Provide the [x, y] coordinate of the cell's center where the given text is located.  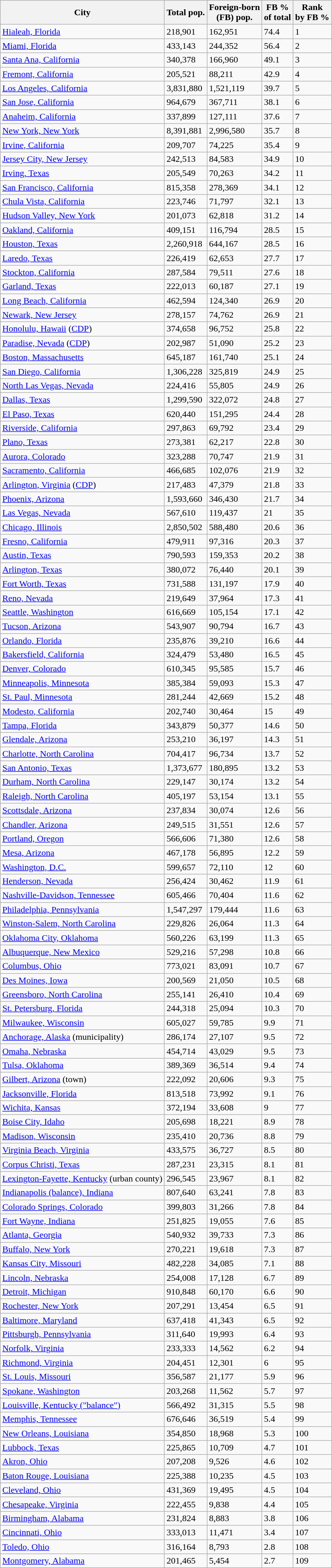
28 [312, 414]
644,167 [235, 244]
Riverside, California [83, 428]
23 [312, 343]
20.6 [278, 527]
89 [312, 1277]
56 [312, 810]
42 [312, 612]
96 [312, 1377]
205,549 [186, 173]
51,090 [235, 343]
Cleveland, Ohio [83, 1490]
5,454 [235, 1561]
12,301 [235, 1363]
20.3 [278, 541]
540,932 [186, 1235]
109 [312, 1561]
346,430 [235, 499]
Hialeah, Florida [83, 32]
36,727 [235, 1150]
296,545 [186, 1179]
41 [312, 598]
Kansas City, Missouri [83, 1263]
70,747 [235, 456]
Omaha, Nebraska [83, 1051]
27.6 [278, 272]
75 [312, 1079]
102 [312, 1462]
127,111 [235, 116]
Boise City, Idaho [83, 1122]
30,462 [235, 881]
62 [312, 895]
254,008 [186, 1277]
11,562 [235, 1391]
Minneapolis, Minnesota [83, 683]
36,519 [235, 1419]
566,492 [186, 1405]
1,299,590 [186, 400]
107 [312, 1532]
New York, New York [83, 131]
13.1 [278, 796]
47,379 [235, 485]
385,384 [186, 683]
270,221 [186, 1249]
Irvine, California [83, 145]
27,107 [235, 1037]
56.4 [278, 46]
Spokane, Washington [83, 1391]
Norfolk, Virginia [83, 1349]
19,993 [235, 1334]
34.2 [278, 173]
200,569 [186, 980]
807,640 [186, 1193]
323,288 [186, 456]
34,085 [235, 1263]
6.6 [278, 1292]
340,378 [186, 60]
235,410 [186, 1136]
73 [312, 1051]
14.6 [278, 725]
30,174 [235, 782]
482,228 [186, 1263]
65 [312, 938]
81 [312, 1164]
Irving, Texas [83, 173]
Lincoln, Nebraska [83, 1277]
100 [312, 1433]
374,658 [186, 329]
454,714 [186, 1051]
69 [312, 994]
201,073 [186, 216]
3.8 [278, 1518]
5.3 [278, 1433]
11.9 [278, 881]
223,746 [186, 202]
El Paso, Texas [83, 414]
53,154 [235, 796]
207,291 [186, 1306]
106 [312, 1518]
Oklahoma City, Oklahoma [83, 938]
1,593,660 [186, 499]
222,455 [186, 1504]
16.7 [278, 626]
645,187 [186, 357]
102,076 [235, 471]
1,547,297 [186, 910]
30 [312, 442]
33,608 [235, 1108]
15.7 [278, 669]
91 [312, 1306]
19,618 [235, 1249]
201,465 [186, 1561]
96,734 [235, 754]
38 [312, 555]
Richmond, Virginia [83, 1363]
124,340 [235, 301]
610,345 [186, 669]
Orlando, Florida [83, 640]
45 [312, 655]
Raleigh, North Carolina [83, 796]
337,899 [186, 116]
44 [312, 640]
281,244 [186, 697]
1,306,228 [186, 371]
17 [312, 258]
813,518 [186, 1093]
433,575 [186, 1150]
50,377 [235, 725]
311,640 [186, 1334]
77 [312, 1108]
95 [312, 1363]
23,315 [235, 1164]
New Orleans, Louisiana [83, 1433]
Lubbock, Texas [83, 1447]
9.4 [278, 1065]
20,606 [235, 1079]
14,562 [235, 1349]
24 [312, 357]
2,260,918 [186, 244]
37 [312, 541]
26,410 [235, 994]
466,685 [186, 471]
Miami, Florida [83, 46]
20.1 [278, 570]
7.1 [278, 1263]
297,863 [186, 428]
18 [312, 272]
Atlanta, Georgia [83, 1235]
40 [312, 584]
31,551 [235, 824]
249,515 [186, 824]
704,417 [186, 754]
567,610 [186, 513]
71 [312, 1023]
98 [312, 1405]
San Francisco, California [83, 187]
8,793 [235, 1546]
Durham, North Carolina [83, 782]
251,825 [186, 1221]
60,187 [235, 286]
92 [312, 1320]
324,479 [186, 655]
3 [312, 60]
27.1 [278, 286]
543,907 [186, 626]
33 [312, 485]
Paradise, Nevada (CDP) [83, 343]
16.6 [278, 640]
18,968 [235, 1433]
48 [312, 697]
70,263 [235, 173]
62,818 [235, 216]
19,055 [235, 1221]
95,585 [235, 669]
222,013 [186, 286]
Tulsa, Oklahoma [83, 1065]
79,511 [235, 272]
St. Petersburg, Florida [83, 1009]
217,483 [186, 485]
5.9 [278, 1377]
72,110 [235, 867]
20.2 [278, 555]
233,333 [186, 1349]
55,805 [235, 385]
616,669 [186, 612]
97 [312, 1391]
22 [312, 329]
50 [312, 725]
225,865 [186, 1447]
4 [312, 74]
Hudson Valley, New York [83, 216]
69,792 [235, 428]
57 [312, 824]
Colorado Springs, Colorado [83, 1207]
Foreign-born(FB) pop. [235, 13]
235,876 [186, 640]
Seattle, Washington [83, 612]
Reno, Nevada [83, 598]
Chesapeake, Virginia [83, 1504]
76,440 [235, 570]
Albuquerque, New Mexico [83, 952]
462,594 [186, 301]
7.6 [278, 1221]
Madison, Wisconsin [83, 1136]
60 [312, 867]
Fremont, California [83, 74]
7 [312, 116]
Aurora, Colorado [83, 456]
Dallas, Texas [83, 400]
Newark, New Jersey [83, 315]
Total pop. [186, 13]
96,752 [235, 329]
49 [312, 711]
10,235 [235, 1476]
10.4 [278, 994]
356,587 [186, 1377]
31,315 [235, 1405]
St. Paul, Minnesota [83, 697]
19,495 [235, 1490]
79 [312, 1136]
Wichita, Kansas [83, 1108]
203,268 [186, 1391]
1 [312, 32]
Los Angeles, California [83, 88]
333,013 [186, 1532]
479,911 [186, 541]
39,733 [235, 1235]
67 [312, 966]
Washington, D.C. [83, 867]
205,698 [186, 1122]
Tampa, Florida [83, 725]
San Antonio, Texas [83, 768]
676,646 [186, 1419]
202,987 [186, 343]
30,074 [235, 810]
5.5 [278, 1405]
90,794 [235, 626]
32.1 [278, 202]
9,838 [235, 1504]
Detroit, Michigan [83, 1292]
25.8 [278, 329]
11 [312, 173]
2.8 [278, 1546]
55 [312, 796]
Winston-Salem, North Carolina [83, 924]
2.7 [278, 1561]
224,416 [186, 385]
8,391,881 [186, 131]
Chandler, Arizona [83, 824]
179,444 [235, 910]
Columbus, Ohio [83, 966]
29 [312, 428]
13.7 [278, 754]
8,883 [235, 1518]
1,521,119 [235, 88]
St. Louis, Missouri [83, 1377]
105,154 [235, 612]
Milwaukee, Wisconsin [83, 1023]
219,649 [186, 598]
North Las Vegas, Nevada [83, 385]
90 [312, 1292]
25.2 [278, 343]
229,826 [186, 924]
Plano, Texas [83, 442]
Montgomery, Alabama [83, 1561]
City [83, 13]
19 [312, 286]
74,225 [235, 145]
159,353 [235, 555]
38.1 [278, 102]
Fort Wayne, Indiana [83, 1221]
21.7 [278, 499]
87 [312, 1249]
8.8 [278, 1136]
529,216 [186, 952]
2,850,502 [186, 527]
Anaheim, California [83, 116]
25,094 [235, 1009]
207,208 [186, 1462]
24.4 [278, 414]
131,197 [235, 584]
23,967 [235, 1179]
21,050 [235, 980]
25 [312, 371]
Oakland, California [83, 230]
560,226 [186, 938]
25.1 [278, 357]
80 [312, 1150]
85 [312, 1221]
21.8 [278, 485]
367,711 [235, 102]
Louisville, Kentucky ("balance") [83, 1405]
Scottsdale, Arizona [83, 810]
61 [312, 881]
49.1 [278, 60]
322,072 [235, 400]
Birmingham, Alabama [83, 1518]
73,992 [235, 1093]
9,526 [235, 1462]
10,709 [235, 1447]
8 [312, 131]
566,606 [186, 838]
3,831,880 [186, 88]
11,471 [235, 1532]
Mesa, Arizona [83, 853]
76 [312, 1093]
161,740 [235, 357]
83,091 [235, 966]
405,197 [186, 796]
46 [312, 669]
229,147 [186, 782]
14.3 [278, 740]
26 [312, 385]
225,388 [186, 1476]
27 [312, 400]
5.4 [278, 1419]
71,380 [235, 838]
399,803 [186, 1207]
Fort Worth, Texas [83, 584]
Portland, Oregon [83, 838]
San Diego, California [83, 371]
15.2 [278, 697]
68 [312, 980]
36 [312, 527]
12.2 [278, 853]
588,480 [235, 527]
San Jose, California [83, 102]
20,736 [235, 1136]
Philadelphia, Pennsylvania [83, 910]
Phoenix, Arizona [83, 499]
62,653 [235, 258]
218,901 [186, 32]
Sacramento, California [83, 471]
10 [312, 159]
39,210 [235, 640]
43 [312, 626]
Houston, Texas [83, 244]
74 [312, 1065]
343,879 [186, 725]
Des Moines, Iowa [83, 980]
237,834 [186, 810]
Chicago, Illinois [83, 527]
97,316 [235, 541]
39 [312, 570]
10.7 [278, 966]
964,679 [186, 102]
Pittsburgh, Pennsylvania [83, 1334]
6.7 [278, 1277]
10.3 [278, 1009]
9.3 [278, 1079]
Indianapolis (balance), Indiana [83, 1193]
166,960 [235, 60]
Virginia Beach, Virginia [83, 1150]
82 [312, 1179]
99 [312, 1419]
101 [312, 1447]
34.9 [278, 159]
1,373,677 [186, 768]
287,231 [186, 1164]
815,358 [186, 187]
3.4 [278, 1532]
56,895 [235, 853]
Corpus Christi, Texas [83, 1164]
Gilbert, Arizona (town) [83, 1079]
41,343 [235, 1320]
39.7 [278, 88]
433,143 [186, 46]
372,194 [186, 1108]
Rochester, New York [83, 1306]
57,298 [235, 952]
Tucson, Arizona [83, 626]
Boston, Massachusetts [83, 357]
105 [312, 1504]
42,669 [235, 697]
Fresno, California [83, 541]
52 [312, 754]
30,464 [235, 711]
24.8 [278, 400]
22.8 [278, 442]
255,141 [186, 994]
83 [312, 1193]
Santa Ana, California [83, 60]
37,964 [235, 598]
Arlington, Texas [83, 570]
104 [312, 1490]
63,241 [235, 1193]
Memphis, Tennessee [83, 1419]
354,850 [186, 1433]
63 [312, 910]
17.9 [278, 584]
59,093 [235, 683]
151,295 [235, 414]
14 [312, 216]
17.3 [278, 598]
31.2 [278, 216]
273,381 [186, 442]
34 [312, 499]
8.9 [278, 1122]
119,437 [235, 513]
316,164 [186, 1546]
34.1 [278, 187]
108 [312, 1546]
86 [312, 1235]
Lexington-Fayette, Kentucky (urban county) [83, 1179]
16 [312, 244]
253,210 [186, 740]
59 [312, 853]
Cincinnati, Ohio [83, 1532]
Chula Vista, California [83, 202]
26,064 [235, 924]
17,128 [235, 1277]
Rankby FB % [312, 13]
5 [312, 88]
27.7 [278, 258]
36,514 [235, 1065]
18,221 [235, 1122]
467,178 [186, 853]
32 [312, 471]
54 [312, 782]
FB %of total [278, 13]
Glendale, Arizona [83, 740]
Buffalo, New York [83, 1249]
62,217 [235, 442]
59,785 [235, 1023]
Anchorage, Alaska (municipality) [83, 1037]
31,266 [235, 1207]
Austin, Texas [83, 555]
10.8 [278, 952]
910,848 [186, 1292]
74.4 [278, 32]
278,157 [186, 315]
Charlotte, North Carolina [83, 754]
431,369 [186, 1490]
16.5 [278, 655]
325,819 [235, 371]
Baltimore, Maryland [83, 1320]
Arlington, Virginia (CDP) [83, 485]
Henderson, Nevada [83, 881]
162,951 [235, 32]
6.4 [278, 1334]
35.7 [278, 131]
13 [312, 202]
47 [312, 683]
Modesto, California [83, 711]
790,593 [186, 555]
10.5 [278, 980]
71,797 [235, 202]
17.1 [278, 612]
84,583 [235, 159]
278,369 [235, 187]
36,197 [235, 740]
72 [312, 1037]
773,021 [186, 966]
Laredo, Texas [83, 258]
Garland, Texas [83, 286]
2,996,580 [235, 131]
2 [312, 46]
380,072 [186, 570]
231,824 [186, 1518]
4.4 [278, 1504]
620,440 [186, 414]
13,454 [235, 1306]
84 [312, 1207]
53,480 [235, 655]
Honolulu, Hawaii (CDP) [83, 329]
Las Vegas, Nevada [83, 513]
9.1 [278, 1093]
53 [312, 768]
Denver, Colorado [83, 669]
6.2 [278, 1349]
35 [312, 513]
37.6 [278, 116]
605,027 [186, 1023]
4.6 [278, 1462]
Baton Rouge, Louisiana [83, 1476]
35.4 [278, 145]
256,424 [186, 881]
93 [312, 1334]
204,451 [186, 1363]
63,199 [235, 938]
244,318 [186, 1009]
202,740 [186, 711]
286,174 [186, 1037]
Bakersfield, California [83, 655]
Jersey City, New Jersey [83, 159]
Akron, Ohio [83, 1462]
Long Beach, California [83, 301]
605,466 [186, 895]
4.7 [278, 1447]
74,762 [235, 315]
58 [312, 838]
43,029 [235, 1051]
Greensboro, North Carolina [83, 994]
180,895 [235, 768]
409,151 [186, 230]
88 [312, 1263]
20 [312, 301]
637,418 [186, 1320]
226,419 [186, 258]
51 [312, 740]
23.4 [278, 428]
103 [312, 1476]
15.3 [278, 683]
287,584 [186, 272]
731,588 [186, 584]
5.7 [278, 1391]
60,170 [235, 1292]
64 [312, 924]
242,513 [186, 159]
42.9 [278, 74]
205,521 [186, 74]
31 [312, 456]
78 [312, 1122]
Jacksonville, Florida [83, 1093]
209,707 [186, 145]
9.9 [278, 1023]
21,177 [235, 1377]
88,211 [235, 74]
8.5 [278, 1150]
66 [312, 952]
70 [312, 1009]
222,092 [186, 1079]
116,794 [235, 230]
Nashville-Davidson, Tennessee [83, 895]
Stockton, California [83, 272]
244,352 [235, 46]
Toledo, Ohio [83, 1546]
599,657 [186, 867]
389,369 [186, 1065]
70,404 [235, 895]
94 [312, 1349]
